Return [X, Y] of the center of cell containing provided text 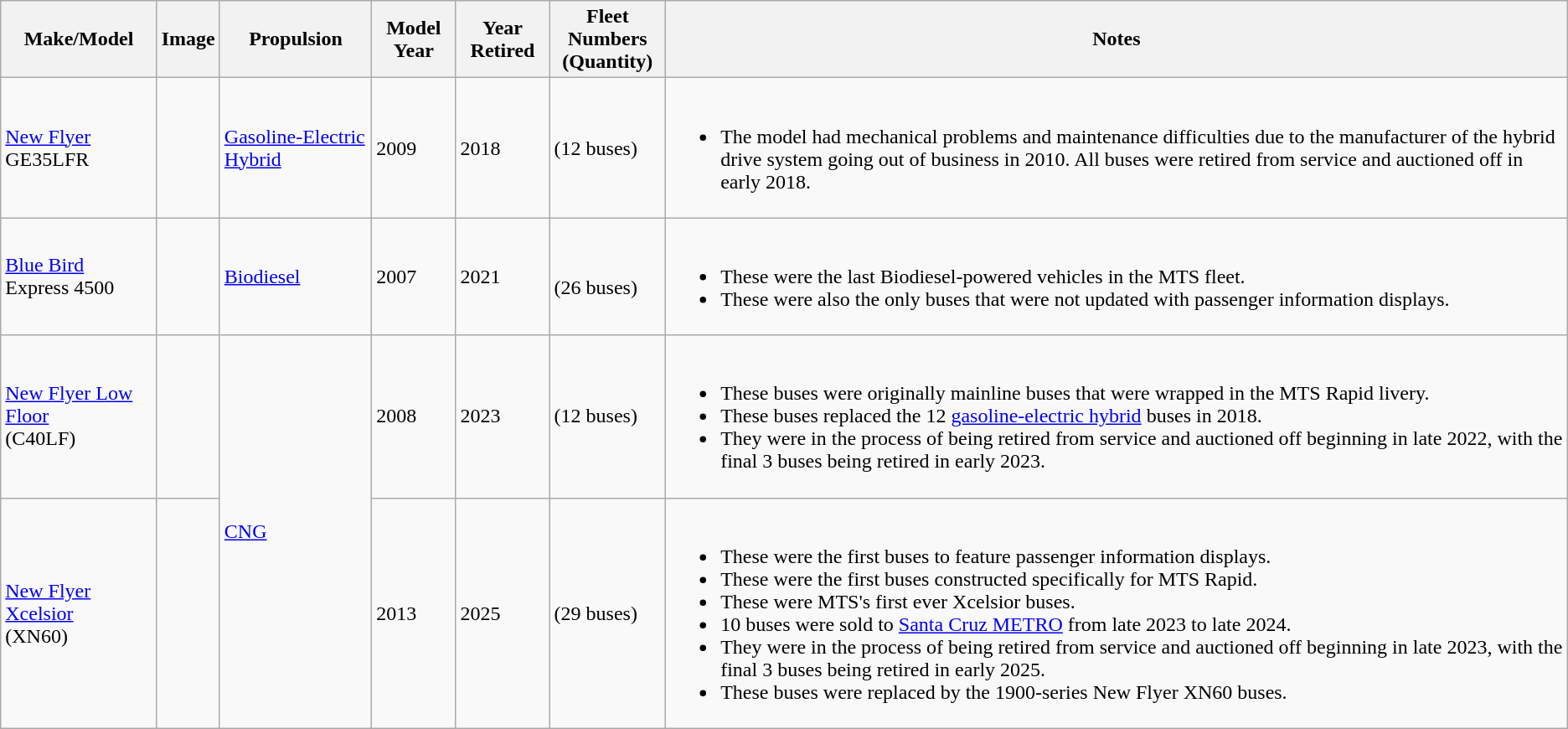
New Flyer Xcelsior(XN60) [79, 613]
2023 [503, 416]
2025 [503, 613]
Image [188, 39]
Biodiesel [295, 277]
New Flyer GE35LFR [79, 147]
Make/Model [79, 39]
2021 [503, 277]
2018 [503, 147]
Fleet Numbers (Quantity) [608, 39]
New Flyer Low Floor(C40LF) [79, 416]
Notes [1117, 39]
(26 buses) [608, 277]
Propulsion [295, 39]
(29 buses) [608, 613]
Model Year [414, 39]
Year Retired [503, 39]
CNG [295, 531]
Blue Bird Express 4500 [79, 277]
2008 [414, 416]
2007 [414, 277]
Gasoline-Electric Hybrid [295, 147]
2013 [414, 613]
2009 [414, 147]
